Provide the [x, y] coordinate of the cell's center where the given text is located.  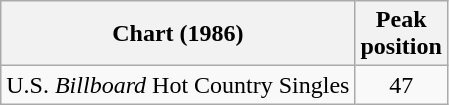
Chart (1986) [178, 34]
U.S. Billboard Hot Country Singles [178, 85]
47 [401, 85]
Peakposition [401, 34]
